Scan for the cell matching the given text and deliver its [X, Y] coordinate at center. 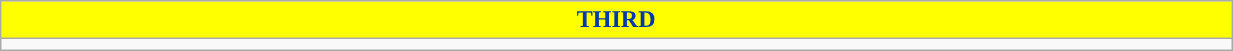
THIRD [616, 20]
